Output the [x, y] coordinate of the center of the cell containing the given text.  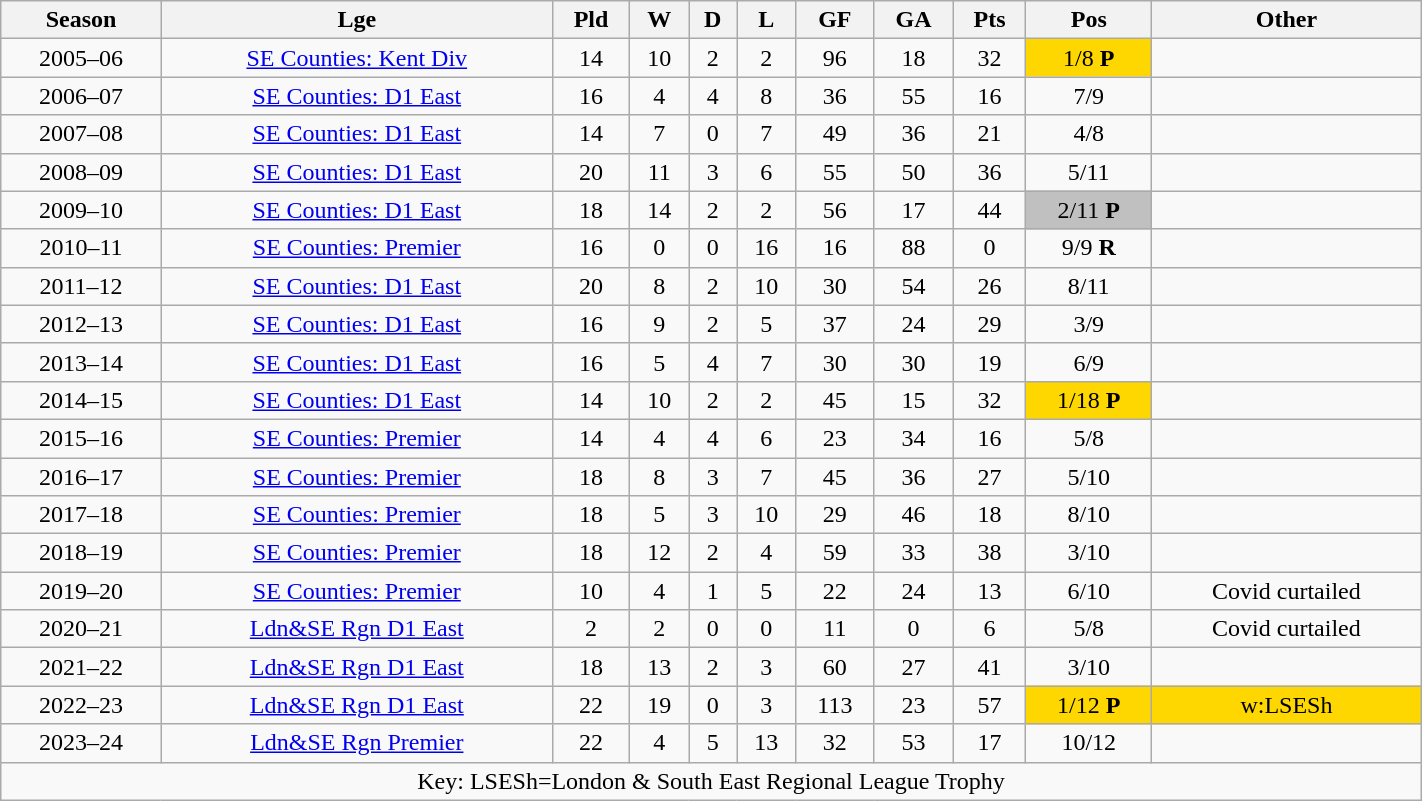
2008–09 [81, 172]
1/18 P [1089, 400]
Pld [590, 20]
53 [914, 743]
2023–24 [81, 743]
2017–18 [81, 515]
56 [835, 210]
88 [914, 248]
7/9 [1089, 96]
GF [835, 20]
GA [914, 20]
W [660, 20]
15 [914, 400]
2012–13 [81, 324]
34 [914, 438]
59 [835, 553]
44 [990, 210]
1/8 P [1089, 58]
37 [835, 324]
50 [914, 172]
2015–16 [81, 438]
6/10 [1089, 591]
2009–10 [81, 210]
1 [713, 591]
9 [660, 324]
Lge [356, 20]
3/9 [1089, 324]
54 [914, 286]
2/11 P [1089, 210]
8/11 [1089, 286]
1/12 P [1089, 705]
Pts [990, 20]
9/9 R [1089, 248]
21 [990, 134]
Pos [1089, 20]
2018–19 [81, 553]
2007–08 [81, 134]
2022–23 [81, 705]
D [713, 20]
2011–12 [81, 286]
2021–22 [81, 667]
12 [660, 553]
2010–11 [81, 248]
113 [835, 705]
Key: LSESh=London & South East Regional League Trophy [711, 781]
38 [990, 553]
57 [990, 705]
5/11 [1089, 172]
41 [990, 667]
2005–06 [81, 58]
w:LSESh [1287, 705]
Ldn&SE Rgn Premier [356, 743]
8/10 [1089, 515]
49 [835, 134]
L [766, 20]
4/8 [1089, 134]
SE Counties: Kent Div [356, 58]
10/12 [1089, 743]
2014–15 [81, 400]
2020–21 [81, 629]
2006–07 [81, 96]
26 [990, 286]
2016–17 [81, 477]
96 [835, 58]
5/10 [1089, 477]
6/9 [1089, 362]
2013–14 [81, 362]
Season [81, 20]
Other [1287, 20]
60 [835, 667]
33 [914, 553]
46 [914, 515]
2019–20 [81, 591]
